Capture the cell that displays the provided text and extract its [X, Y] central coordinate. 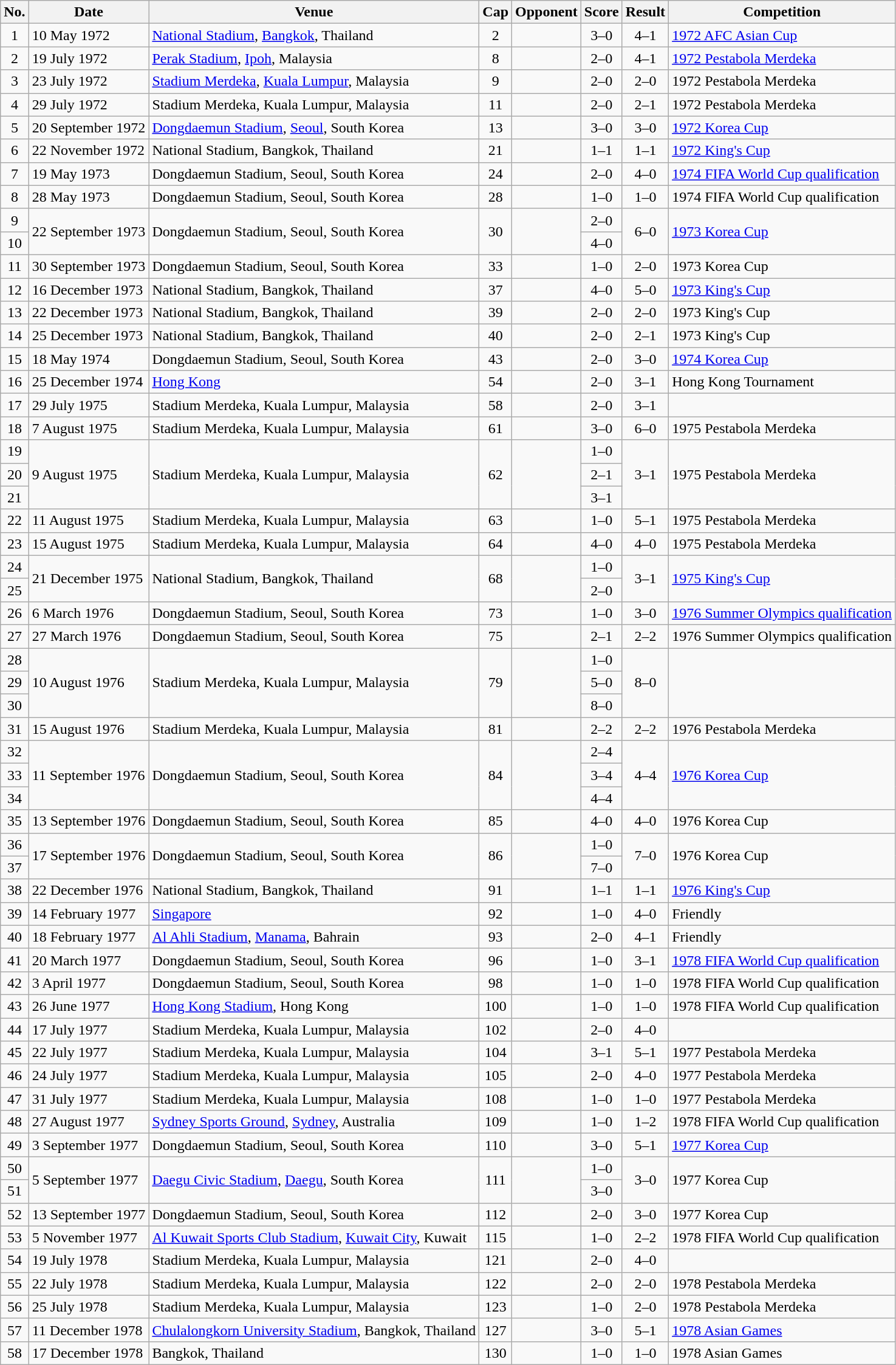
50 [15, 1168]
63 [496, 521]
13 September 1976 [89, 821]
75 [496, 636]
29 [15, 683]
Hong Kong [314, 382]
24 July 1977 [89, 1076]
112 [496, 1214]
25 July 1978 [89, 1307]
73 [496, 613]
Result [645, 12]
122 [496, 1284]
25 December 1973 [89, 336]
22 July 1978 [89, 1284]
27 August 1977 [89, 1122]
Bangkok, Thailand [314, 1353]
6 [15, 151]
111 [496, 1180]
7 August 1975 [89, 428]
110 [496, 1145]
17 December 1978 [89, 1353]
41 [15, 960]
1976 King's Cup [782, 891]
64 [496, 544]
Perak Stadium, Ipoh, Malaysia [314, 58]
14 February 1977 [89, 914]
62 [496, 474]
20 [15, 474]
Al Ahli Stadium, Manama, Bahrain [314, 937]
36 [15, 844]
25 December 1974 [89, 382]
22 December 1973 [89, 313]
9 August 1975 [89, 474]
100 [496, 1006]
29 July 1972 [89, 104]
25 [15, 590]
32 [15, 752]
29 July 1975 [89, 405]
23 July 1972 [89, 81]
31 [15, 729]
22 November 1972 [89, 151]
18 February 1977 [89, 937]
98 [496, 983]
102 [496, 1030]
1974 Korea Cup [782, 359]
5 [15, 128]
42 [15, 983]
104 [496, 1053]
16 [15, 382]
56 [15, 1307]
11 September 1976 [89, 775]
48 [15, 1122]
14 [15, 336]
93 [496, 937]
10 August 1976 [89, 682]
Cap [496, 12]
18 May 1974 [89, 359]
No. [15, 12]
11 August 1975 [89, 521]
92 [496, 914]
2–4 [601, 752]
22 [15, 521]
Singapore [314, 914]
1972 AFC Asian Cup [782, 35]
16 December 1973 [89, 290]
26 June 1977 [89, 1006]
86 [496, 856]
15 August 1976 [89, 729]
127 [496, 1330]
52 [15, 1214]
46 [15, 1076]
1–2 [645, 1122]
22 July 1977 [89, 1053]
61 [496, 428]
Opponent [547, 12]
55 [15, 1284]
109 [496, 1122]
23 [15, 544]
68 [496, 578]
1972 King's Cup [782, 151]
3 April 1977 [89, 983]
121 [496, 1261]
85 [496, 821]
17 September 1976 [89, 856]
Venue [314, 12]
15 August 1975 [89, 544]
27 [15, 636]
18 [15, 428]
123 [496, 1307]
35 [15, 821]
45 [15, 1053]
30 September 1973 [89, 266]
19 July 1978 [89, 1261]
20 September 1972 [89, 128]
22 September 1973 [89, 231]
44 [15, 1030]
105 [496, 1076]
1976 Pestabola Merdeka [782, 729]
19 July 1972 [89, 58]
19 [15, 451]
13 September 1977 [89, 1214]
19 May 1973 [89, 174]
10 [15, 243]
1975 King's Cup [782, 578]
15 [15, 359]
27 March 1976 [89, 636]
Hong Kong Tournament [782, 382]
1 [15, 35]
1972 Korea Cup [782, 128]
96 [496, 960]
108 [496, 1099]
Al Kuwait Sports Club Stadium, Kuwait City, Kuwait [314, 1237]
57 [15, 1330]
5 September 1977 [89, 1180]
4 [15, 104]
91 [496, 891]
3 September 1977 [89, 1145]
81 [496, 729]
Competition [782, 12]
84 [496, 775]
17 July 1977 [89, 1030]
47 [15, 1099]
51 [15, 1191]
22 December 1976 [89, 891]
3 [15, 81]
79 [496, 682]
17 [15, 405]
Daegu Civic Stadium, Daegu, South Korea [314, 1180]
130 [496, 1353]
11 December 1978 [89, 1330]
38 [15, 891]
Chulalongkorn University Stadium, Bangkok, Thailand [314, 1330]
26 [15, 613]
3–4 [601, 775]
34 [15, 798]
31 July 1977 [89, 1099]
21 December 1975 [89, 578]
5 November 1977 [89, 1237]
53 [15, 1237]
12 [15, 290]
28 May 1973 [89, 197]
115 [496, 1237]
Hong Kong Stadium, Hong Kong [314, 1006]
Score [601, 12]
49 [15, 1145]
6 March 1976 [89, 613]
20 March 1977 [89, 960]
10 May 1972 [89, 35]
Sydney Sports Ground, Sydney, Australia [314, 1122]
Date [89, 12]
7 [15, 174]
